Extract the [X, Y] coordinate from the center of the cell holding the provided text.  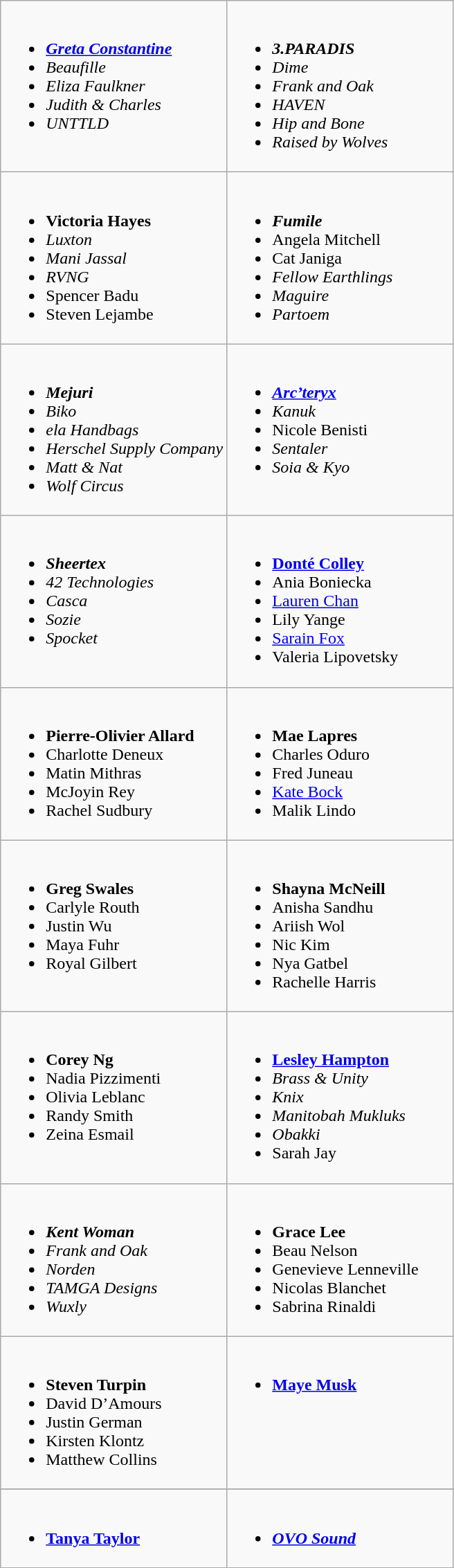
Mae LapresCharles OduroFred JuneauKate BockMalik Lindo [340, 764]
Tanya Taylor [113, 1528]
Corey NgNadia PizzimentiOlivia LeblancRandy SmithZeina Esmail [113, 1097]
Greta ConstantineBeaufilleEliza FaulknerJudith & CharlesUNTTLD [113, 86]
Shayna McNeillAnisha SandhuAriish WolNic KimNya GatbelRachelle Harris [340, 926]
Kent WomanFrank and OakNordenTAMGA DesignsWuxly [113, 1259]
OVO Sound [340, 1528]
Lesley HamptonBrass & UnityKnixManitobah MukluksObakkiSarah Jay [340, 1097]
Arc’teryxKanukNicole BenistiSentalerSoia & Kyo [340, 430]
Pierre-Olivier AllardCharlotte DeneuxMatin MithrasMcJoyin ReyRachel Sudbury [113, 764]
Greg SwalesCarlyle RouthJustin WuMaya FuhrRoyal Gilbert [113, 926]
Donté ColleyAnia BonieckaLauren ChanLily YangeSarain FoxValeria Lipovetsky [340, 601]
Steven TurpinDavid D’AmoursJustin GermanKirsten KlontzMatthew Collins [113, 1413]
Maye Musk [340, 1413]
MejuriBikoela HandbagsHerschel Supply CompanyMatt & NatWolf Circus [113, 430]
Victoria HayesLuxtonMani JassalRVNGSpencer BaduSteven Lejambe [113, 258]
3.PARADISDimeFrank and OakHAVENHip and BoneRaised by Wolves [340, 86]
FumileAngela MitchellCat JanigaFellow EarthlingsMaguirePartoem [340, 258]
Grace LeeBeau NelsonGenevieve LennevilleNicolas BlanchetSabrina Rinaldi [340, 1259]
Sheertex42 TechnologiesCascaSozieSpocket [113, 601]
